Locate the cell with the specified text and output its [X, Y] center coordinate. 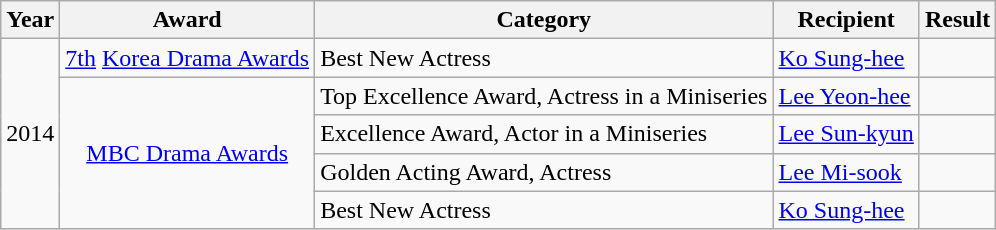
Category [544, 20]
Lee Sun-kyun [846, 134]
Top Excellence Award, Actress in a Miniseries [544, 96]
Golden Acting Award, Actress [544, 172]
Lee Mi-sook [846, 172]
MBC Drama Awards [188, 153]
Recipient [846, 20]
7th Korea Drama Awards [188, 58]
Result [957, 20]
2014 [30, 134]
Excellence Award, Actor in a Miniseries [544, 134]
Award [188, 20]
Lee Yeon-hee [846, 96]
Year [30, 20]
